Identify which cell holds the provided text, then report its [x, y] central coordinate. 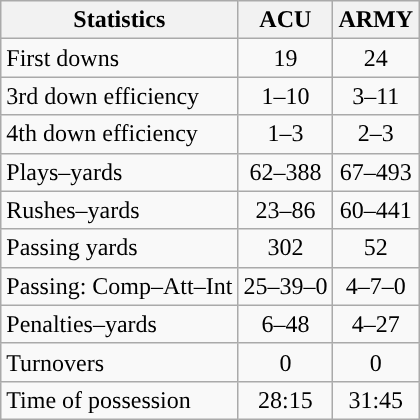
31:45 [376, 400]
1–3 [286, 134]
ACU [286, 20]
Penalties–yards [120, 324]
2–3 [376, 134]
Passing yards [120, 248]
19 [286, 58]
67–493 [376, 172]
6–48 [286, 324]
1–10 [286, 96]
25–39–0 [286, 286]
28:15 [286, 400]
302 [286, 248]
4–7–0 [376, 286]
Statistics [120, 20]
4th down efficiency [120, 134]
3–11 [376, 96]
Rushes–yards [120, 210]
23–86 [286, 210]
Passing: Comp–Att–Int [120, 286]
4–27 [376, 324]
60–441 [376, 210]
Time of possession [120, 400]
First downs [120, 58]
62–388 [286, 172]
52 [376, 248]
ARMY [376, 20]
3rd down efficiency [120, 96]
Turnovers [120, 362]
24 [376, 58]
Plays–yards [120, 172]
